Find where the given text appears and provide that cell's center as (X, Y) coordinate. 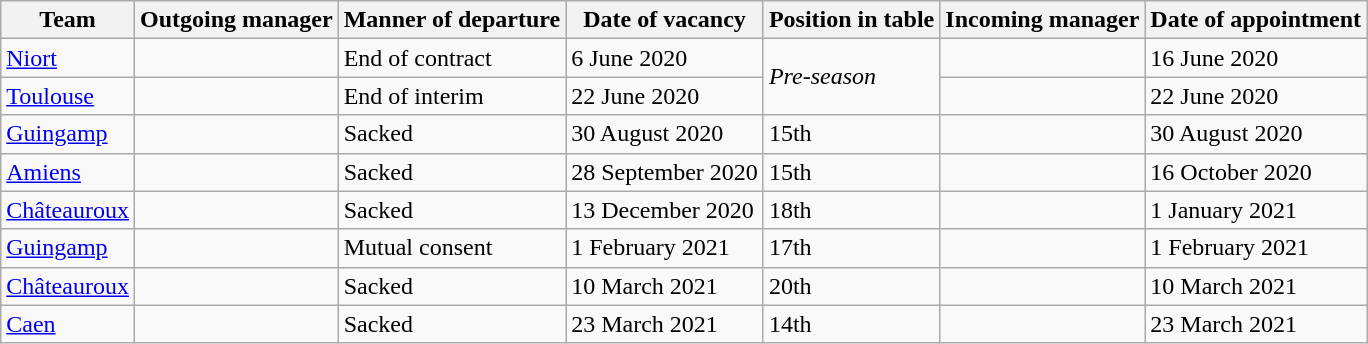
End of interim (452, 96)
Team (68, 20)
17th (851, 248)
Niort (68, 58)
Incoming manager (1042, 20)
16 October 2020 (1256, 172)
20th (851, 286)
14th (851, 324)
End of contract (452, 58)
16 June 2020 (1256, 58)
6 June 2020 (665, 58)
Toulouse (68, 96)
Amiens (68, 172)
Manner of departure (452, 20)
Mutual consent (452, 248)
Date of vacancy (665, 20)
Pre-season (851, 77)
1 January 2021 (1256, 210)
18th (851, 210)
Position in table (851, 20)
Caen (68, 324)
13 December 2020 (665, 210)
Date of appointment (1256, 20)
Outgoing manager (236, 20)
28 September 2020 (665, 172)
